Find where the given text appears and provide that cell's center as (X, Y) coordinate. 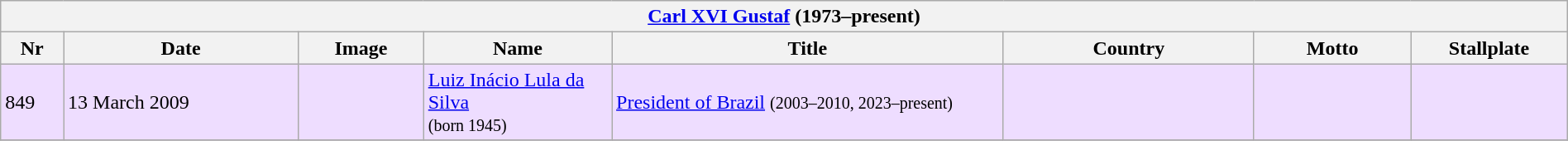
13 March 2009 (181, 102)
Name (518, 48)
Date (181, 48)
Carl XVI Gustaf (1973–present) (784, 17)
Stallplate (1489, 48)
849 (32, 102)
Image (361, 48)
President of Brazil (2003–2010, 2023–present) (808, 102)
Country (1128, 48)
Motto (1331, 48)
Title (808, 48)
Luiz Inácio Lula da Silva(born 1945) (518, 102)
Nr (32, 48)
